Determine the [x, y] coordinate at the center of the cell enclosing the given text.  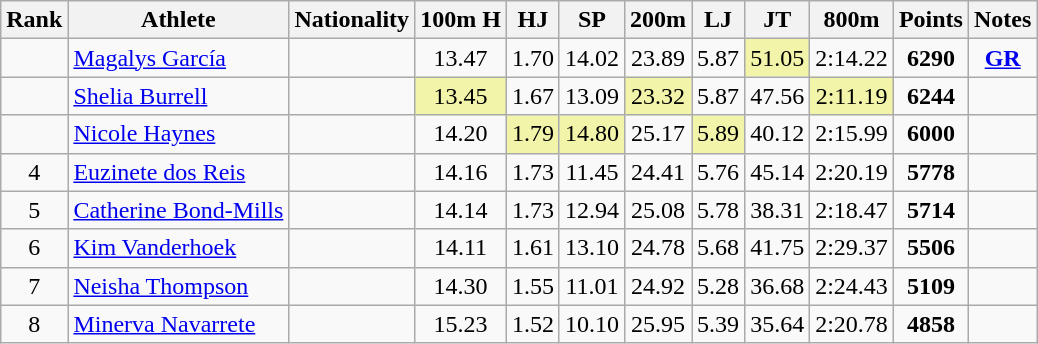
Points [930, 20]
5.89 [718, 134]
24.92 [658, 286]
12.94 [592, 210]
13.10 [592, 248]
41.75 [778, 248]
5.39 [718, 324]
14.02 [592, 58]
51.05 [778, 58]
Athlete [178, 20]
4 [34, 172]
14.80 [592, 134]
1.79 [532, 134]
47.56 [778, 96]
5.76 [718, 172]
4858 [930, 324]
13.47 [461, 58]
7 [34, 286]
2:11.19 [852, 96]
2:29.37 [852, 248]
14.11 [461, 248]
1.67 [532, 96]
Nationality [352, 20]
5778 [930, 172]
2:24.43 [852, 286]
13.45 [461, 96]
6 [34, 248]
GR [1002, 58]
40.12 [778, 134]
11.01 [592, 286]
200m [658, 20]
14.30 [461, 286]
2:14.22 [852, 58]
5.28 [718, 286]
5.68 [718, 248]
5 [34, 210]
Euzinete dos Reis [178, 172]
5506 [930, 248]
1.55 [532, 286]
6244 [930, 96]
25.95 [658, 324]
Minerva Navarrete [178, 324]
LJ [718, 20]
24.41 [658, 172]
45.14 [778, 172]
5109 [930, 286]
6000 [930, 134]
Neisha Thompson [178, 286]
13.09 [592, 96]
23.32 [658, 96]
24.78 [658, 248]
Catherine Bond-Mills [178, 210]
35.64 [778, 324]
100m H [461, 20]
11.45 [592, 172]
1.70 [532, 58]
800m [852, 20]
1.52 [532, 324]
5.78 [718, 210]
36.68 [778, 286]
Nicole Haynes [178, 134]
38.31 [778, 210]
Kim Vanderhoek [178, 248]
JT [778, 20]
6290 [930, 58]
14.20 [461, 134]
Shelia Burrell [178, 96]
15.23 [461, 324]
2:15.99 [852, 134]
25.17 [658, 134]
Magalys García [178, 58]
14.14 [461, 210]
Rank [34, 20]
2:20.78 [852, 324]
HJ [532, 20]
23.89 [658, 58]
8 [34, 324]
2:20.19 [852, 172]
5714 [930, 210]
SP [592, 20]
Notes [1002, 20]
10.10 [592, 324]
1.61 [532, 248]
14.16 [461, 172]
2:18.47 [852, 210]
25.08 [658, 210]
